Locate the cell with the specified text and output its [X, Y] center coordinate. 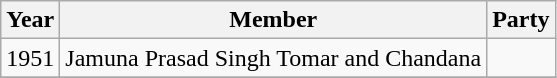
Member [274, 20]
Year [30, 20]
Party [521, 20]
1951 [30, 58]
Jamuna Prasad Singh Tomar and Chandana [274, 58]
